Identify which cell holds the provided text, then report its [X, Y] central coordinate. 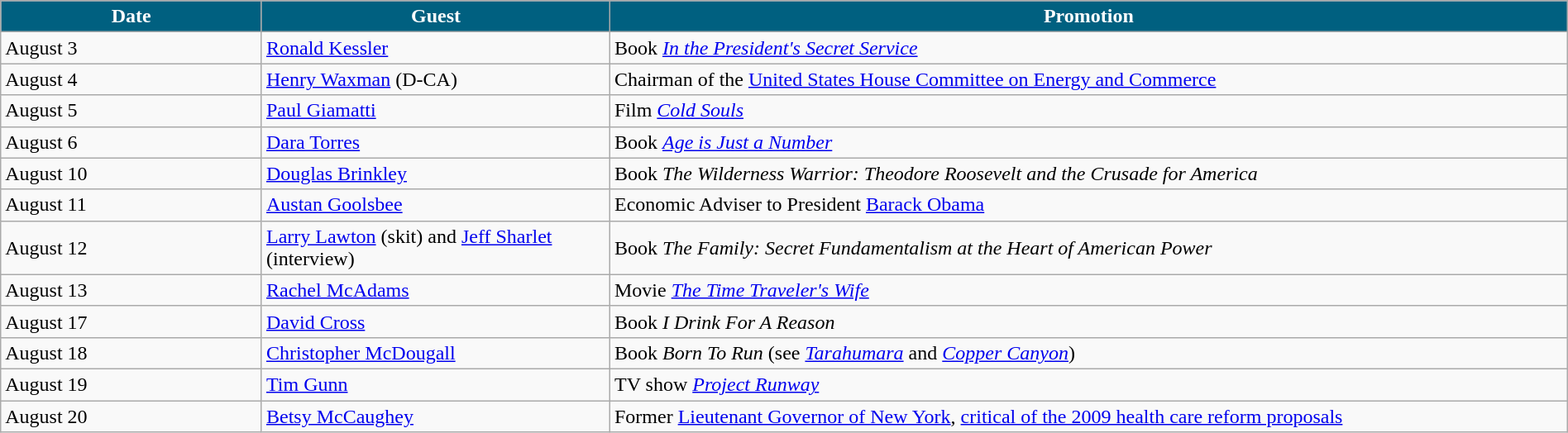
August 13 [131, 290]
Rachel McAdams [435, 290]
Chairman of the United States House Committee on Energy and Commerce [1088, 79]
Christopher McDougall [435, 353]
Film Cold Souls [1088, 111]
Date [131, 17]
Book The Wilderness Warrior: Theodore Roosevelt and the Crusade for America [1088, 174]
Book Age is Just a Number [1088, 142]
Douglas Brinkley [435, 174]
Paul Giamatti [435, 111]
Promotion [1088, 17]
Dara Torres [435, 142]
David Cross [435, 321]
Movie The Time Traveler's Wife [1088, 290]
August 17 [131, 321]
August 20 [131, 416]
Betsy McCaughey [435, 416]
Book I Drink For A Reason [1088, 321]
Book The Family: Secret Fundamentalism at the Heart of American Power [1088, 248]
Ronald Kessler [435, 48]
Economic Adviser to President Barack Obama [1088, 205]
Book In the President's Secret Service [1088, 48]
August 12 [131, 248]
August 3 [131, 48]
August 5 [131, 111]
Austan Goolsbee [435, 205]
Book Born To Run (see Tarahumara and Copper Canyon) [1088, 353]
Henry Waxman (D-CA) [435, 79]
Larry Lawton (skit) and Jeff Sharlet (interview) [435, 248]
Tim Gunn [435, 384]
August 18 [131, 353]
August 11 [131, 205]
TV show Project Runway [1088, 384]
Former Lieutenant Governor of New York, critical of the 2009 health care reform proposals [1088, 416]
August 19 [131, 384]
August 10 [131, 174]
August 4 [131, 79]
August 6 [131, 142]
Guest [435, 17]
